Locate the cell with the specified text and output its [x, y] center coordinate. 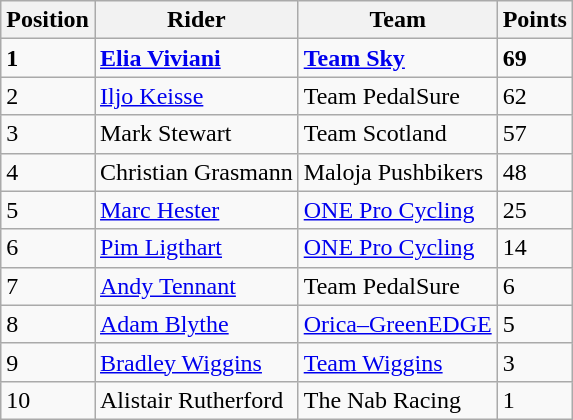
14 [534, 248]
Christian Grasmann [196, 172]
Bradley Wiggins [196, 362]
Team Wiggins [398, 362]
Orica–GreenEDGE [398, 324]
69 [534, 58]
Team Scotland [398, 134]
7 [48, 286]
2 [48, 96]
57 [534, 134]
The Nab Racing [398, 400]
9 [48, 362]
10 [48, 400]
Position [48, 20]
48 [534, 172]
Points [534, 20]
25 [534, 210]
Mark Stewart [196, 134]
8 [48, 324]
Adam Blythe [196, 324]
62 [534, 96]
Elia Viviani [196, 58]
Andy Tennant [196, 286]
Pim Ligthart [196, 248]
Team Sky [398, 58]
Rider [196, 20]
Team [398, 20]
4 [48, 172]
Maloja Pushbikers [398, 172]
Marc Hester [196, 210]
Iljo Keisse [196, 96]
Alistair Rutherford [196, 400]
